Detect which cell encompasses the target text, then output its [x, y] center coordinate. 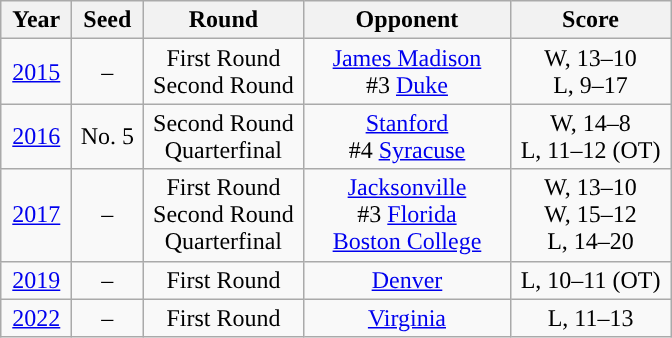
L, 10–11 (OT) [590, 280]
Round [224, 20]
Score [590, 20]
2016 [36, 136]
Virginia [407, 318]
Second RoundQuarterfinal [224, 136]
2017 [36, 215]
W, 14–8L, 11–12 (OT) [590, 136]
Stanford#4 Syracuse [407, 136]
Opponent [407, 20]
Year [36, 20]
2019 [36, 280]
Denver [407, 280]
First RoundSecond Round [224, 72]
No. 5 [108, 136]
2022 [36, 318]
W, 13–10L, 9–17 [590, 72]
W, 13–10W, 15–12L, 14–20 [590, 215]
First RoundSecond RoundQuarterfinal [224, 215]
Jacksonville#3 FloridaBoston College [407, 215]
Seed [108, 20]
James Madison#3 Duke [407, 72]
L, 11–13 [590, 318]
2015 [36, 72]
